Provide the (X, Y) coordinate of the cell's center where the given text is located.  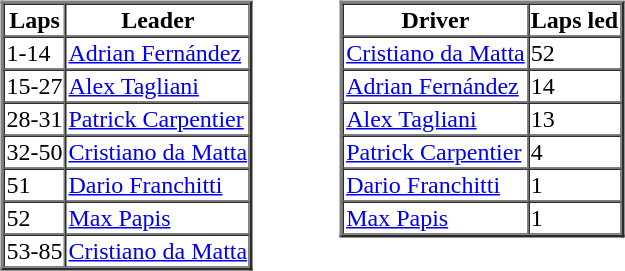
Laps (35, 20)
53-85 (35, 250)
32-50 (35, 152)
4 (574, 152)
Leader (158, 20)
Driver (436, 20)
15-27 (35, 86)
14 (574, 86)
Laps led (574, 20)
28-31 (35, 118)
13 (574, 118)
51 (35, 184)
1-14 (35, 52)
